Find where the given text appears and provide that cell's center as [X, Y] coordinate. 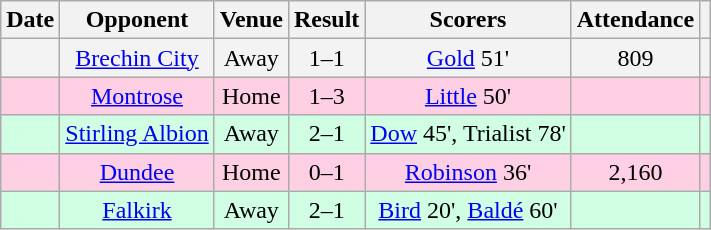
Date [30, 20]
Falkirk [137, 210]
2,160 [635, 172]
Scorers [468, 20]
Stirling Albion [137, 134]
Opponent [137, 20]
Bird 20', Baldé 60' [468, 210]
Dow 45', Trialist 78' [468, 134]
0–1 [326, 172]
Result [326, 20]
Gold 51' [468, 58]
Dundee [137, 172]
1–3 [326, 96]
1–1 [326, 58]
Robinson 36' [468, 172]
809 [635, 58]
Little 50' [468, 96]
Montrose [137, 96]
Brechin City [137, 58]
Attendance [635, 20]
Venue [251, 20]
